For the text-containing cell, return its midpoint in (x, y) coordinate format. 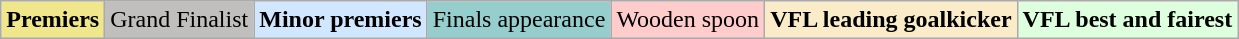
Finals appearance (519, 20)
VFL leading goalkicker (891, 20)
Grand Finalist (180, 20)
VFL best and fairest (1128, 20)
Premiers (53, 20)
Wooden spoon (688, 20)
Minor premiers (340, 20)
